Identify which cell holds the provided text, then report its (x, y) central coordinate. 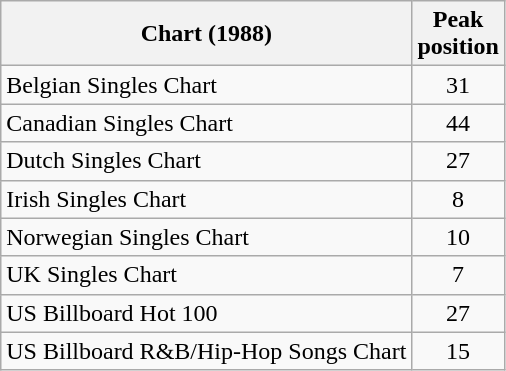
Canadian Singles Chart (206, 123)
15 (458, 351)
US Billboard R&B/Hip-Hop Songs Chart (206, 351)
Dutch Singles Chart (206, 161)
UK Singles Chart (206, 275)
Irish Singles Chart (206, 199)
Chart (1988) (206, 34)
44 (458, 123)
10 (458, 237)
31 (458, 85)
US Billboard Hot 100 (206, 313)
Norwegian Singles Chart (206, 237)
7 (458, 275)
Belgian Singles Chart (206, 85)
Peakposition (458, 34)
8 (458, 199)
